For the text-containing cell, return its midpoint in (x, y) coordinate format. 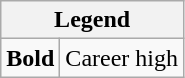
Career high (122, 58)
Bold (30, 58)
Legend (92, 20)
